Locate the cell with the specified text and output its (X, Y) center coordinate. 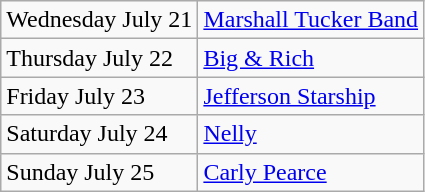
Saturday July 24 (100, 134)
Jefferson Starship (311, 96)
Friday July 23 (100, 96)
Carly Pearce (311, 172)
Wednesday July 21 (100, 20)
Big & Rich (311, 58)
Nelly (311, 134)
Thursday July 22 (100, 58)
Sunday July 25 (100, 172)
Marshall Tucker Band (311, 20)
